Return the [X, Y] coordinate for the center point of the cell that contains the specified text.  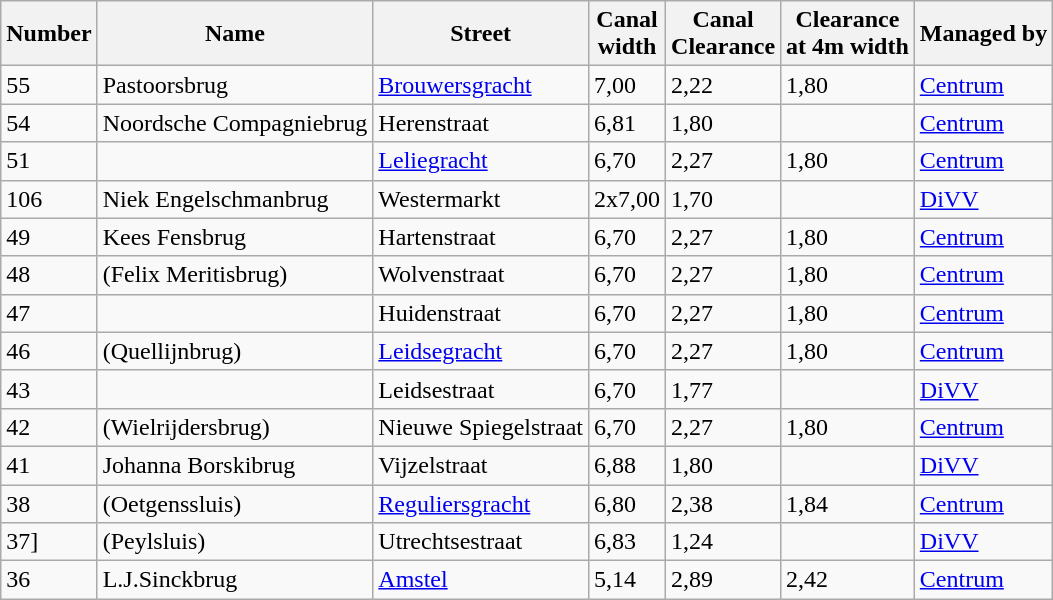
Vijzelstraat [481, 465]
(Quellijnbrug) [235, 351]
54 [49, 123]
6,81 [626, 123]
49 [49, 237]
Clearanceat 4m width [848, 34]
1,84 [848, 503]
(Felix Meritisbrug) [235, 275]
Leliegracht [481, 161]
46 [49, 351]
Brouwersgracht [481, 85]
Hartenstraat [481, 237]
Utrechtsestraat [481, 542]
5,14 [626, 580]
37] [49, 542]
2,38 [724, 503]
38 [49, 503]
51 [49, 161]
Westermarkt [481, 199]
Herenstraat [481, 123]
Nieuwe Spiegelstraat [481, 427]
Wolvenstraat [481, 275]
Managed by [983, 34]
Noordsche Compagniebrug [235, 123]
1,70 [724, 199]
47 [49, 313]
Kees Fensbrug [235, 237]
7,00 [626, 85]
1,24 [724, 542]
48 [49, 275]
Canalwidth [626, 34]
Niek Engelschmanbrug [235, 199]
Name [235, 34]
42 [49, 427]
Pastoorsbrug [235, 85]
6,88 [626, 465]
43 [49, 389]
36 [49, 580]
(Oetgenssluis) [235, 503]
106 [49, 199]
Street [481, 34]
2,89 [724, 580]
Leidsegracht [481, 351]
Johanna Borskibrug [235, 465]
Reguliersgracht [481, 503]
6,80 [626, 503]
1,77 [724, 389]
CanalClearance [724, 34]
L.J.Sinckbrug [235, 580]
Leidsestraat [481, 389]
2,22 [724, 85]
2,42 [848, 580]
41 [49, 465]
Huidenstraat [481, 313]
(Peylsluis) [235, 542]
55 [49, 85]
Number [49, 34]
(Wielrijdersbrug) [235, 427]
Amstel [481, 580]
6,83 [626, 542]
2x7,00 [626, 199]
